Identify which cell holds the provided text, then report its (x, y) central coordinate. 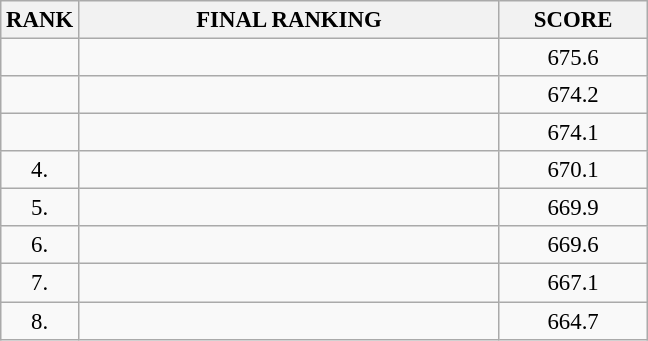
675.6 (572, 58)
667.1 (572, 283)
674.2 (572, 95)
669.9 (572, 208)
5. (40, 208)
7. (40, 283)
FINAL RANKING (288, 20)
670.1 (572, 170)
6. (40, 245)
SCORE (572, 20)
669.6 (572, 245)
674.1 (572, 133)
RANK (40, 20)
8. (40, 321)
664.7 (572, 321)
4. (40, 170)
